Provide the (X, Y) coordinate of the cell's center where the given text is located.  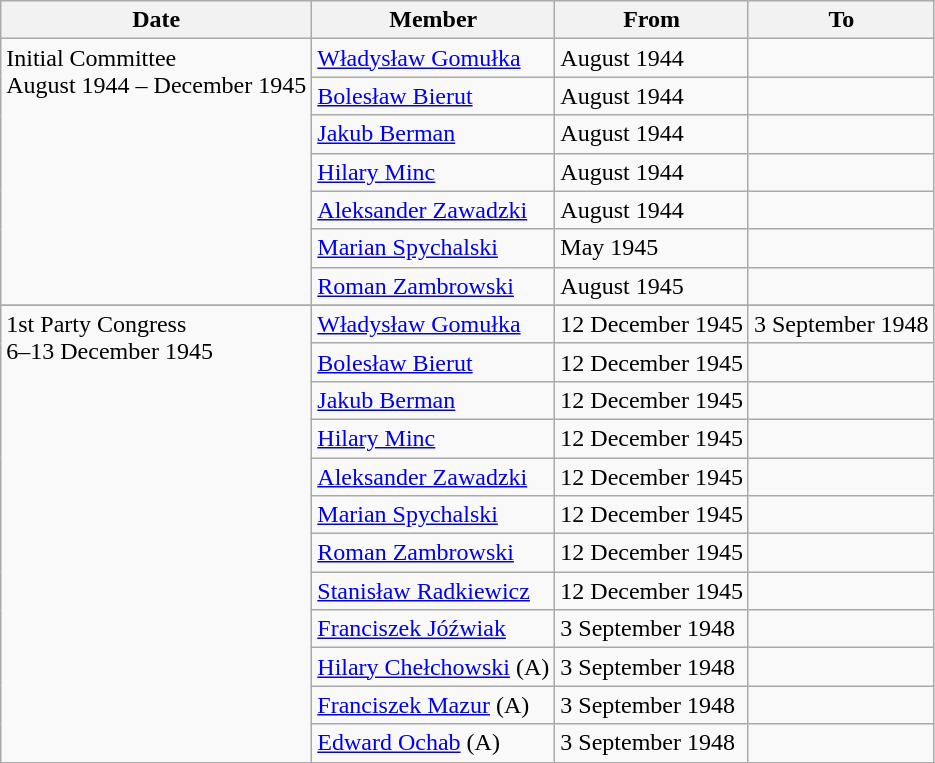
1st Party Congress6–13 December 1945 (156, 534)
Edward Ochab (A) (434, 743)
Hilary Chełchowski (A) (434, 667)
Franciszek Mazur (A) (434, 705)
To (841, 20)
From (652, 20)
Franciszek Jóźwiak (434, 629)
May 1945 (652, 248)
August 1945 (652, 286)
Date (156, 20)
Initial CommitteeAugust 1944 – December 1945 (156, 172)
Stanisław Radkiewicz (434, 591)
Member (434, 20)
